For the text-containing cell, return its midpoint in (X, Y) coordinate format. 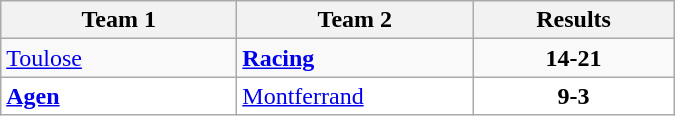
14-21 (574, 58)
Results (574, 20)
Racing (355, 58)
9-3 (574, 96)
Team 1 (119, 20)
Montferrand (355, 96)
Toulose (119, 58)
Agen (119, 96)
Team 2 (355, 20)
